Scan for the cell matching the given text and deliver its [X, Y] coordinate at center. 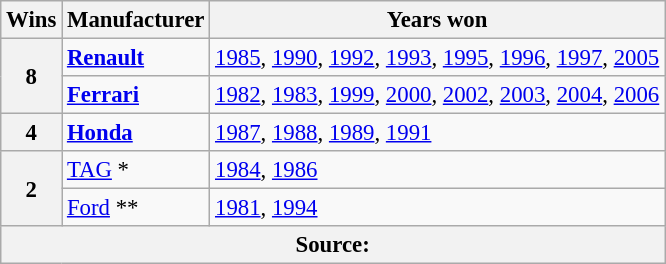
Honda [136, 133]
4 [32, 133]
8 [32, 76]
Manufacturer [136, 20]
Ferrari [136, 95]
2 [32, 188]
Renault [136, 58]
1987, 1988, 1989, 1991 [438, 133]
Wins [32, 20]
TAG * [136, 170]
1981, 1994 [438, 208]
Ford ** [136, 208]
Source: [333, 245]
1985, 1990, 1992, 1993, 1995, 1996, 1997, 2005 [438, 58]
1982, 1983, 1999, 2000, 2002, 2003, 2004, 2006 [438, 95]
1984, 1986 [438, 170]
Years won [438, 20]
